Extract the [x, y] coordinate from the center of the cell holding the provided text.  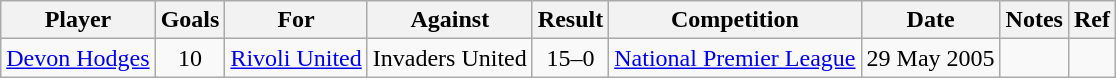
Devon Hodges [78, 58]
Against [450, 20]
15–0 [570, 58]
Date [930, 20]
Competition [735, 20]
Goals [190, 20]
Rivoli United [296, 58]
10 [190, 58]
Invaders United [450, 58]
Result [570, 20]
Notes [1034, 20]
Player [78, 20]
For [296, 20]
29 May 2005 [930, 58]
National Premier League [735, 58]
Ref [1092, 20]
